Identify which cell holds the provided text, then report its (x, y) central coordinate. 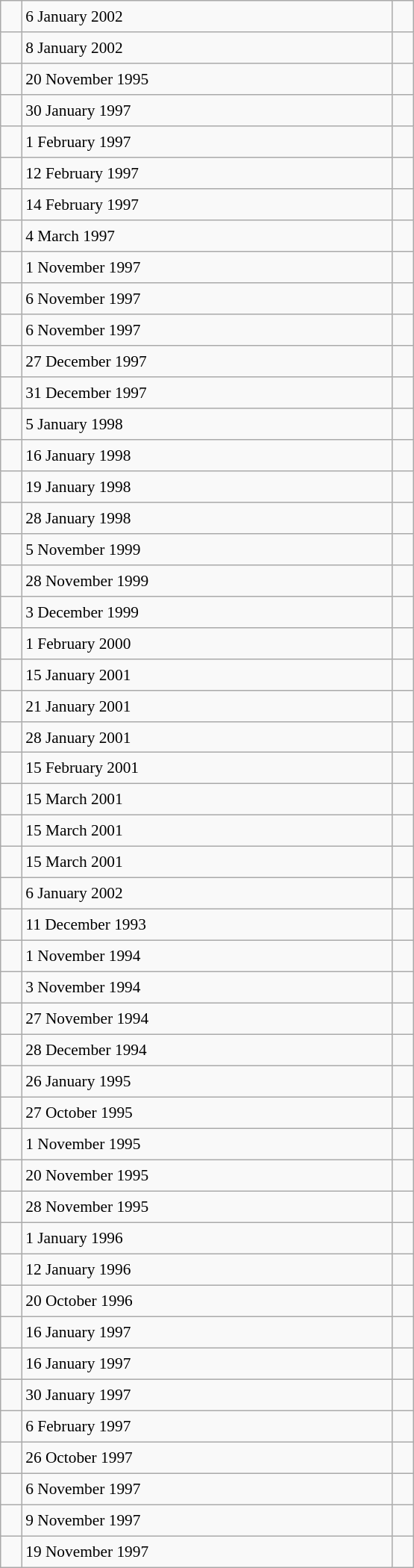
1 January 1996 (207, 1238)
8 January 2002 (207, 48)
1 February 2000 (207, 643)
26 October 1997 (207, 1457)
12 February 1997 (207, 173)
27 November 1994 (207, 1019)
20 October 1996 (207, 1301)
16 January 1998 (207, 455)
28 November 1999 (207, 580)
6 February 1997 (207, 1426)
1 November 1997 (207, 267)
28 November 1995 (207, 1207)
12 January 1996 (207, 1269)
21 January 2001 (207, 706)
28 December 1994 (207, 1051)
1 February 1997 (207, 142)
19 November 1997 (207, 1552)
9 November 1997 (207, 1520)
28 January 2001 (207, 737)
27 December 1997 (207, 361)
3 November 1994 (207, 988)
4 March 1997 (207, 236)
27 October 1995 (207, 1113)
5 November 1999 (207, 549)
28 January 1998 (207, 517)
19 January 1998 (207, 486)
15 January 2001 (207, 674)
26 January 1995 (207, 1082)
14 February 1997 (207, 205)
1 November 1994 (207, 956)
31 December 1997 (207, 393)
1 November 1995 (207, 1144)
5 January 1998 (207, 423)
11 December 1993 (207, 925)
3 December 1999 (207, 612)
15 February 2001 (207, 768)
